Return the [X, Y] coordinate for the center point of the cell that contains the specified text.  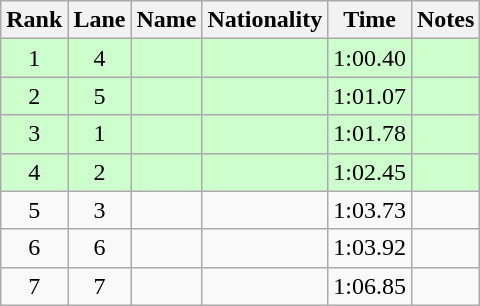
Rank [34, 20]
Notes [445, 20]
Nationality [265, 20]
1:00.40 [370, 58]
1:03.92 [370, 248]
1:01.78 [370, 134]
Name [166, 20]
Time [370, 20]
1:06.85 [370, 286]
1:03.73 [370, 210]
1:02.45 [370, 172]
1:01.07 [370, 96]
Lane [100, 20]
